Provide the [x, y] coordinate of the cell's center where the given text is located.  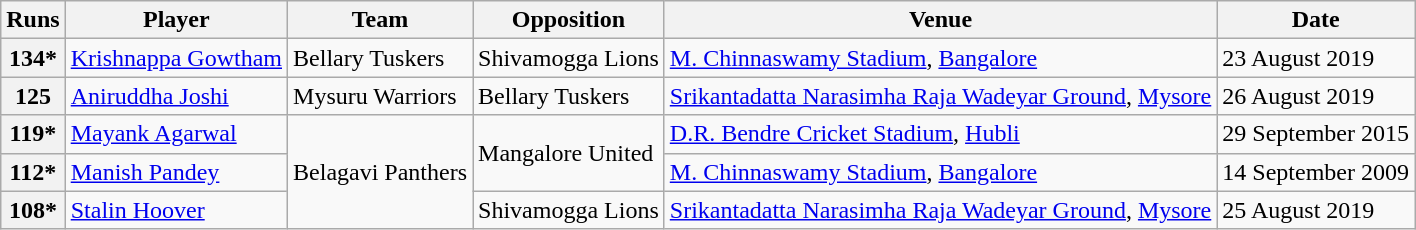
Mayank Agarwal [176, 134]
Krishnappa Gowtham [176, 58]
Runs [33, 20]
125 [33, 96]
14 September 2009 [1316, 172]
Player [176, 20]
Date [1316, 20]
Belagavi Panthers [380, 172]
Mysuru Warriors [380, 96]
29 September 2015 [1316, 134]
Stalin Hoover [176, 210]
Team [380, 20]
Opposition [569, 20]
134* [33, 58]
119* [33, 134]
26 August 2019 [1316, 96]
Venue [940, 20]
Mangalore United [569, 153]
112* [33, 172]
D.R. Bendre Cricket Stadium, Hubli [940, 134]
Manish Pandey [176, 172]
Aniruddha Joshi [176, 96]
23 August 2019 [1316, 58]
25 August 2019 [1316, 210]
108* [33, 210]
